For the text-containing cell, return its midpoint in (X, Y) coordinate format. 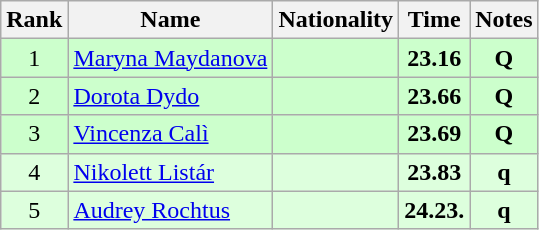
4 (34, 172)
Nikolett Listár (170, 172)
23.66 (434, 96)
1 (34, 58)
Nationality (336, 20)
Audrey Rochtus (170, 210)
24.23. (434, 210)
23.69 (434, 134)
Notes (504, 20)
2 (34, 96)
23.16 (434, 58)
Name (170, 20)
Dorota Dydo (170, 96)
3 (34, 134)
5 (34, 210)
Rank (34, 20)
Vincenza Calì (170, 134)
Time (434, 20)
23.83 (434, 172)
Maryna Maydanova (170, 58)
